Provide the [x, y] coordinate of the cell's center where the given text is located.  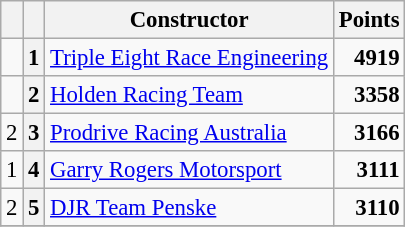
Prodrive Racing Australia [190, 133]
3358 [368, 95]
4 [34, 170]
3 [34, 133]
Constructor [190, 20]
Points [368, 20]
Garry Rogers Motorsport [190, 170]
3110 [368, 208]
4919 [368, 58]
DJR Team Penske [190, 208]
Holden Racing Team [190, 95]
Triple Eight Race Engineering [190, 58]
5 [34, 208]
3166 [368, 133]
3111 [368, 170]
